Capture the cell that displays the provided text and extract its [x, y] central coordinate. 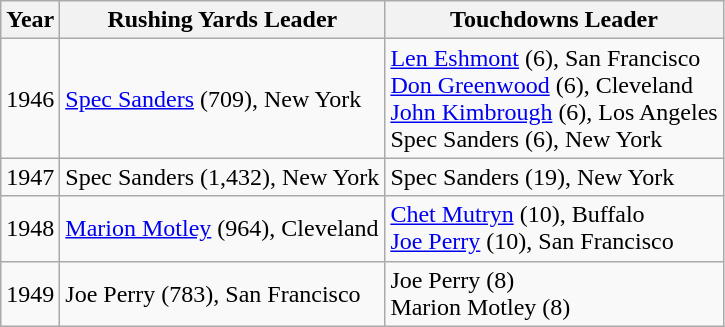
Year [30, 20]
Spec Sanders (709), New York [222, 98]
1948 [30, 228]
Rushing Yards Leader [222, 20]
Spec Sanders (1,432), New York [222, 177]
Len Eshmont (6), San FranciscoDon Greenwood (6), ClevelandJohn Kimbrough (6), Los AngelesSpec Sanders (6), New York [554, 98]
1949 [30, 294]
Chet Mutryn (10), Buffalo Joe Perry (10), San Francisco [554, 228]
Marion Motley (964), Cleveland [222, 228]
1946 [30, 98]
Joe Perry (783), San Francisco [222, 294]
Spec Sanders (19), New York [554, 177]
Joe Perry (8)Marion Motley (8) [554, 294]
1947 [30, 177]
Touchdowns Leader [554, 20]
